Find where the given text appears and provide that cell's center as (x, y) coordinate. 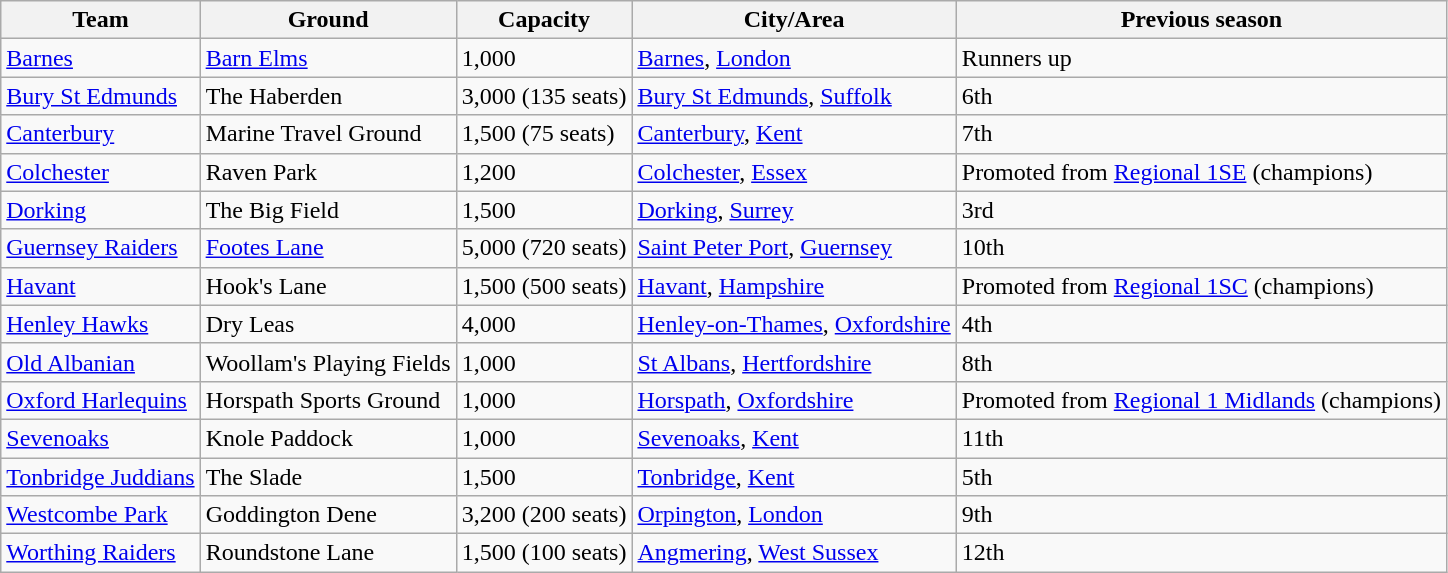
Woollam's Playing Fields (328, 362)
1,500 (500 seats) (544, 286)
Horspath Sports Ground (328, 400)
Colchester (100, 172)
Raven Park (328, 172)
Knole Paddock (328, 438)
8th (1201, 362)
Footes Lane (328, 248)
Sevenoaks (100, 438)
Promoted from Regional 1SC (champions) (1201, 286)
Hook's Lane (328, 286)
Team (100, 20)
City/Area (794, 20)
Marine Travel Ground (328, 134)
9th (1201, 515)
Dorking (100, 210)
3rd (1201, 210)
Capacity (544, 20)
Sevenoaks, Kent (794, 438)
Canterbury, Kent (794, 134)
Tonbridge, Kent (794, 477)
1,200 (544, 172)
Henley Hawks (100, 324)
5th (1201, 477)
6th (1201, 96)
Runners up (1201, 58)
3,200 (200 seats) (544, 515)
7th (1201, 134)
Bury St Edmunds (100, 96)
4th (1201, 324)
Guernsey Raiders (100, 248)
Oxford Harlequins (100, 400)
4,000 (544, 324)
10th (1201, 248)
Barnes (100, 58)
Goddington Dene (328, 515)
Previous season (1201, 20)
St Albans, Hertfordshire (794, 362)
11th (1201, 438)
The Haberden (328, 96)
Promoted from Regional 1SE (champions) (1201, 172)
12th (1201, 553)
Havant, Hampshire (794, 286)
Henley-on-Thames, Oxfordshire (794, 324)
Ground (328, 20)
Westcombe Park (100, 515)
1,500 (100 seats) (544, 553)
Promoted from Regional 1 Midlands (champions) (1201, 400)
Colchester, Essex (794, 172)
Havant (100, 286)
Old Albanian (100, 362)
Roundstone Lane (328, 553)
Orpington, London (794, 515)
3,000 (135 seats) (544, 96)
Canterbury (100, 134)
Tonbridge Juddians (100, 477)
Barn Elms (328, 58)
Saint Peter Port, Guernsey (794, 248)
1,500 (75 seats) (544, 134)
Bury St Edmunds, Suffolk (794, 96)
5,000 (720 seats) (544, 248)
The Slade (328, 477)
Dorking, Surrey (794, 210)
Horspath, Oxfordshire (794, 400)
Worthing Raiders (100, 553)
Angmering, West Sussex (794, 553)
Dry Leas (328, 324)
The Big Field (328, 210)
Barnes, London (794, 58)
